Search for the cell housing the specified text and yield its [x, y] center coordinate. 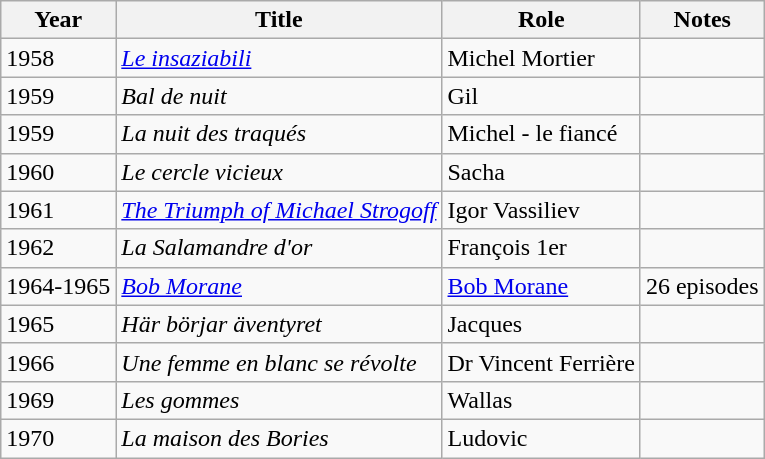
Igor Vassiliev [541, 210]
1964-1965 [58, 286]
Une femme en blanc se révolte [279, 362]
Jacques [541, 324]
1969 [58, 400]
Title [279, 20]
Bal de nuit [279, 96]
Ludovic [541, 438]
1960 [58, 172]
Le insaziabili [279, 58]
Dr Vincent Ferrière [541, 362]
1966 [58, 362]
Le cercle vicieux [279, 172]
1961 [58, 210]
Michel Mortier [541, 58]
1958 [58, 58]
Notes [702, 20]
Role [541, 20]
La maison des Bories [279, 438]
Year [58, 20]
La Salamandre d'or [279, 248]
Wallas [541, 400]
Les gommes [279, 400]
1962 [58, 248]
Här börjar äventyret [279, 324]
Gil [541, 96]
Sacha [541, 172]
1965 [58, 324]
La nuit des traqués [279, 134]
François 1er [541, 248]
26 episodes [702, 286]
The Triumph of Michael Strogoff [279, 210]
Michel - le fiancé [541, 134]
1970 [58, 438]
